Pinpoint the cell where the given text exists, returning its [x, y] midpoint coordinate. 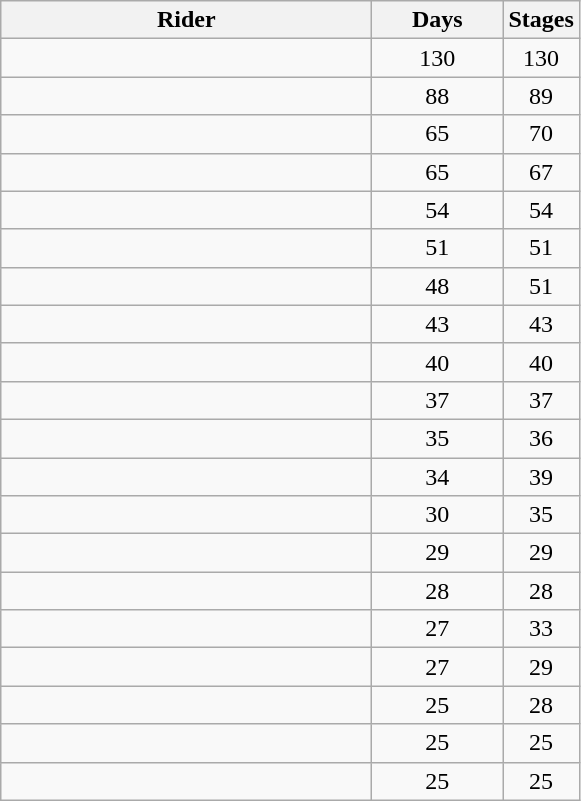
30 [438, 515]
88 [438, 96]
36 [541, 438]
48 [438, 286]
70 [541, 134]
67 [541, 172]
89 [541, 96]
33 [541, 629]
Days [438, 20]
34 [438, 477]
Rider [186, 20]
Stages [541, 20]
39 [541, 477]
